Return the [X, Y] coordinate for the center point of the cell that contains the specified text.  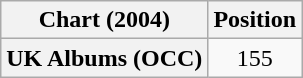
Chart (2004) [104, 20]
Position [255, 20]
155 [255, 58]
UK Albums (OCC) [104, 58]
